Return the [x, y] coordinate for the center point of the cell that contains the specified text.  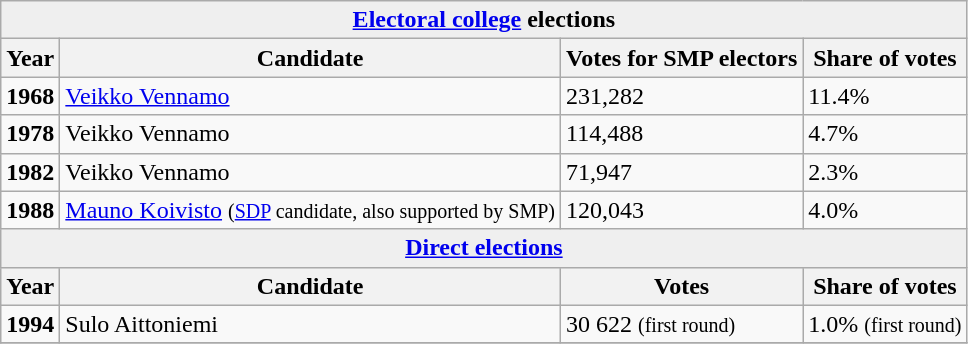
Sulo Aittoniemi [310, 324]
1988 [30, 210]
4.0% [885, 210]
120,043 [681, 210]
231,282 [681, 96]
2.3% [885, 172]
71,947 [681, 172]
114,488 [681, 134]
30 622 (first round) [681, 324]
Direct elections [484, 248]
1.0% (first round) [885, 324]
Votes for SMP electors [681, 58]
11.4% [885, 96]
Mauno Koivisto (SDP candidate, also supported by SMP) [310, 210]
4.7% [885, 134]
1978 [30, 134]
1994 [30, 324]
Votes [681, 286]
1982 [30, 172]
1968 [30, 96]
Electoral college elections [484, 20]
